Scan for the cell matching the given text and deliver its [x, y] coordinate at center. 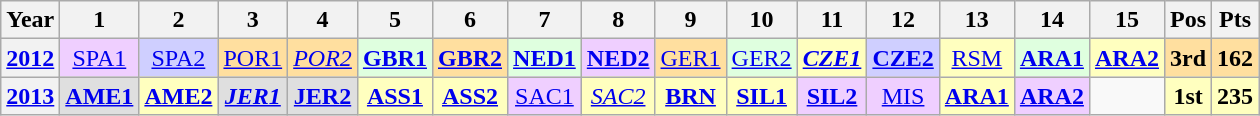
SPA2 [178, 58]
POR1 [253, 58]
9 [690, 20]
5 [394, 20]
SIL1 [762, 96]
15 [1126, 20]
SIL2 [832, 96]
8 [618, 20]
NED1 [545, 58]
162 [1236, 58]
ASS2 [470, 96]
CZE1 [832, 58]
JER2 [323, 96]
6 [470, 20]
AME1 [100, 96]
JER1 [253, 96]
3rd [1188, 58]
POR2 [323, 58]
7 [545, 20]
11 [832, 20]
SAC1 [545, 96]
14 [1052, 20]
Pos [1188, 20]
Pts [1236, 20]
13 [976, 20]
GER1 [690, 58]
MIS [903, 96]
RSM [976, 58]
Year [30, 20]
4 [323, 20]
NED2 [618, 58]
GER2 [762, 58]
BRN [690, 96]
1st [1188, 96]
3 [253, 20]
2 [178, 20]
235 [1236, 96]
AME2 [178, 96]
2012 [30, 58]
GBR1 [394, 58]
CZE2 [903, 58]
2013 [30, 96]
SAC2 [618, 96]
ASS1 [394, 96]
10 [762, 20]
GBR2 [470, 58]
SPA1 [100, 58]
12 [903, 20]
1 [100, 20]
